Return [X, Y] of the center of cell containing provided text 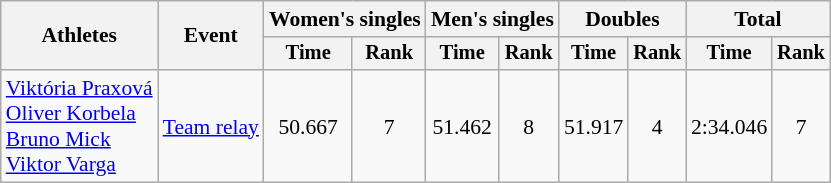
Team relay [211, 126]
8 [529, 126]
Men's singles [492, 19]
Total [758, 19]
4 [657, 126]
Women's singles [345, 19]
Viktória PraxováOliver KorbelaBruno MickViktor Varga [80, 126]
51.917 [594, 126]
Event [211, 36]
Athletes [80, 36]
51.462 [462, 126]
50.667 [308, 126]
2:34.046 [729, 126]
Doubles [622, 19]
